Provide the [x, y] coordinate of the cell's center where the given text is located.  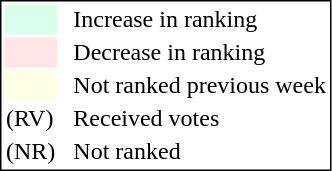
Not ranked previous week [200, 85]
Increase in ranking [200, 19]
Received votes [200, 119]
Decrease in ranking [200, 53]
(RV) [30, 119]
(NR) [30, 151]
Not ranked [200, 151]
